Pinpoint the cell where the given text exists, returning its (X, Y) midpoint coordinate. 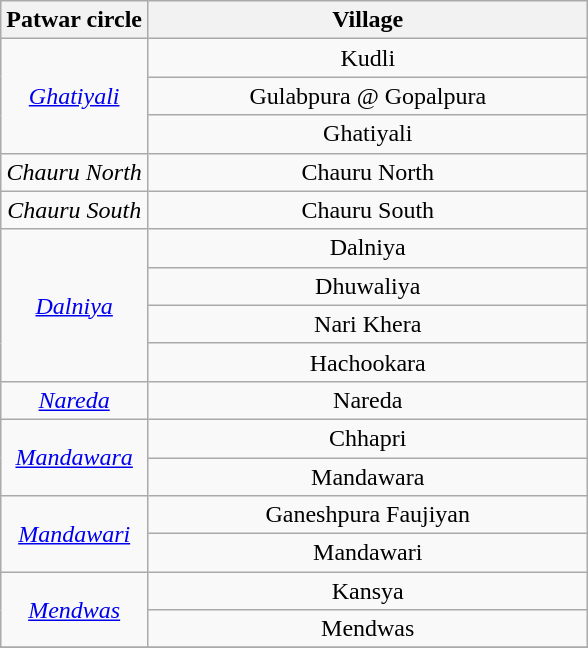
Patwar circle (74, 20)
Hachookara (368, 362)
Village (368, 20)
Chhapri (368, 438)
Nari Khera (368, 324)
Ganeshpura Faujiyan (368, 515)
Gulabpura @ Gopalpura (368, 96)
Kansya (368, 591)
Dhuwaliya (368, 286)
Kudli (368, 58)
